Find where the given text appears and provide that cell's center as [X, Y] coordinate. 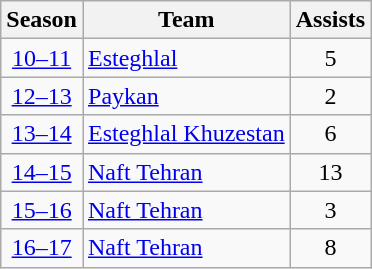
12–13 [42, 96]
5 [330, 58]
Esteghlal [186, 58]
Esteghlal Khuzestan [186, 134]
Assists [330, 20]
16–17 [42, 248]
Team [186, 20]
Paykan [186, 96]
Season [42, 20]
13–14 [42, 134]
6 [330, 134]
15–16 [42, 210]
13 [330, 172]
14–15 [42, 172]
2 [330, 96]
3 [330, 210]
10–11 [42, 58]
8 [330, 248]
